Return the (x, y) coordinate for the center point of the cell that contains the specified text.  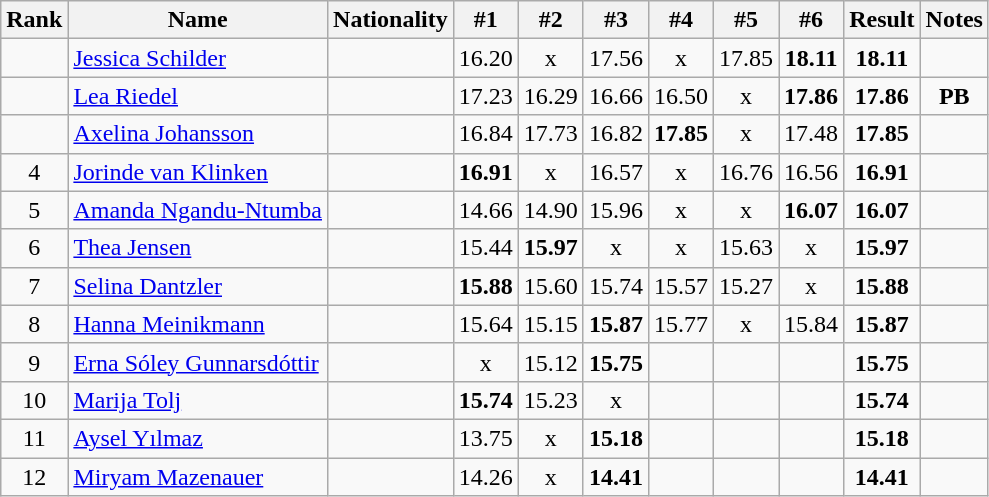
Lea Riedel (198, 96)
15.64 (486, 324)
Erna Sóley Gunnarsdóttir (198, 362)
#6 (812, 20)
Selina Dantzler (198, 286)
16.84 (486, 134)
Hanna Meinikmann (198, 324)
14.66 (486, 210)
16.76 (746, 172)
17.23 (486, 96)
16.66 (616, 96)
#3 (616, 20)
Aysel Yılmaz (198, 438)
#5 (746, 20)
PB (954, 96)
16.50 (680, 96)
11 (34, 438)
5 (34, 210)
4 (34, 172)
16.20 (486, 58)
Axelina Johansson (198, 134)
Result (882, 20)
14.90 (550, 210)
15.77 (680, 324)
14.26 (486, 477)
15.23 (550, 400)
15.84 (812, 324)
Miryam Mazenauer (198, 477)
15.60 (550, 286)
17.56 (616, 58)
12 (34, 477)
10 (34, 400)
15.63 (746, 248)
16.56 (812, 172)
9 (34, 362)
15.96 (616, 210)
Name (198, 20)
#2 (550, 20)
15.44 (486, 248)
17.73 (550, 134)
Jorinde van Klinken (198, 172)
17.48 (812, 134)
15.15 (550, 324)
Amanda Ngandu-Ntumba (198, 210)
Jessica Schilder (198, 58)
15.12 (550, 362)
8 (34, 324)
15.57 (680, 286)
16.57 (616, 172)
16.82 (616, 134)
Notes (954, 20)
#4 (680, 20)
Rank (34, 20)
15.27 (746, 286)
#1 (486, 20)
16.29 (550, 96)
7 (34, 286)
Marija Tolj (198, 400)
Nationality (391, 20)
Thea Jensen (198, 248)
13.75 (486, 438)
6 (34, 248)
